Output the (X, Y) coordinate of the center of the cell containing the given text.  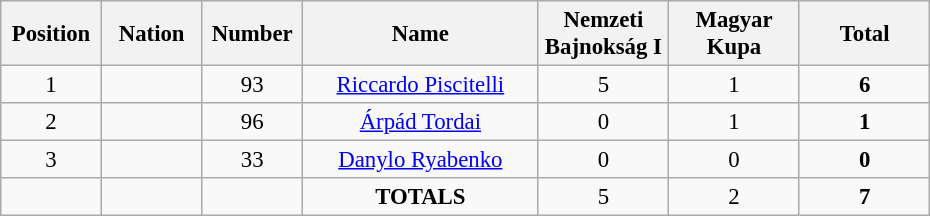
Nation (152, 34)
33 (252, 160)
Danylo Ryabenko (421, 160)
96 (252, 122)
Name (421, 34)
Number (252, 34)
3 (52, 160)
Nemzeti Bajnokság I (604, 34)
93 (252, 85)
6 (864, 85)
TOTALS (421, 197)
Magyar Kupa (734, 34)
7 (864, 197)
Riccardo Piscitelli (421, 85)
Árpád Tordai (421, 122)
Total (864, 34)
Position (52, 34)
